Find where the given text appears and provide that cell's center as [x, y] coordinate. 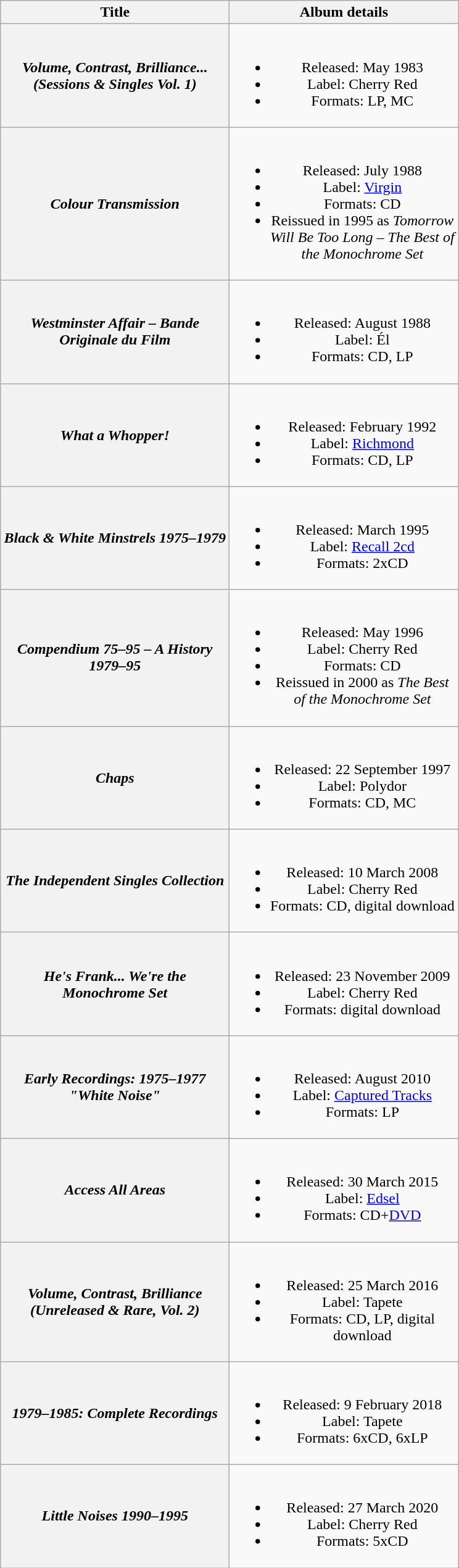
Released: 22 September 1997Label: PolydorFormats: CD, MC [344, 778]
Released: 27 March 2020Label: Cherry RedFormats: 5xCD [344, 1516]
Title [115, 12]
Colour Transmission [115, 204]
What a Whopper! [115, 435]
Chaps [115, 778]
Released: July 1988Label: VirginFormats: CDReissued in 1995 as Tomorrow Will Be Too Long – The Best of the Monochrome Set [344, 204]
Westminster Affair – Bande Originale du Film [115, 332]
1979–1985: Complete Recordings [115, 1414]
Black & White Minstrels 1975–1979 [115, 538]
Released: February 1992Label: RichmondFormats: CD, LP [344, 435]
Released: May 1996Label: Cherry RedFormats: CDReissued in 2000 as The Best of the Monochrome Set [344, 658]
Album details [344, 12]
Released: August 1988Label: ÉlFormats: CD, LP [344, 332]
Access All Areas [115, 1190]
Released: 23 November 2009Label: Cherry RedFormats: digital download [344, 984]
Released: 25 March 2016Label: TapeteFormats: CD, LP, digital download [344, 1302]
Released: 30 March 2015Label: EdselFormats: CD+DVD [344, 1190]
Released: August 2010Label: Captured TracksFormats: LP [344, 1086]
Released: May 1983Label: Cherry RedFormats: LP, MC [344, 75]
The Independent Singles Collection [115, 880]
Volume, Contrast, Brilliance... (Sessions & Singles Vol. 1) [115, 75]
Little Noises 1990–1995 [115, 1516]
Compendium 75–95 – A History 1979–95 [115, 658]
Released: 9 February 2018Label: TapeteFormats: 6xCD, 6xLP [344, 1414]
Released: March 1995Label: Recall 2cdFormats: 2xCD [344, 538]
Volume, Contrast, Brilliance (Unreleased & Rare, Vol. 2) [115, 1302]
Early Recordings: 1975–1977 "White Noise" [115, 1086]
Released: 10 March 2008Label: Cherry RedFormats: CD, digital download [344, 880]
He's Frank... We're the Monochrome Set [115, 984]
